From the cell containing the given text, extract its center point as (X, Y) coordinate. 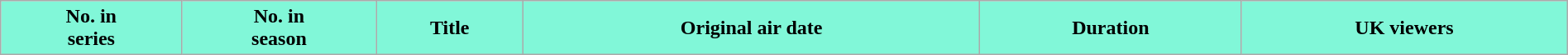
UK viewers (1404, 28)
No. inseason (280, 28)
No. inseries (91, 28)
Original air date (751, 28)
Duration (1111, 28)
Title (450, 28)
